Locate the cell with the specified text and output its (x, y) center coordinate. 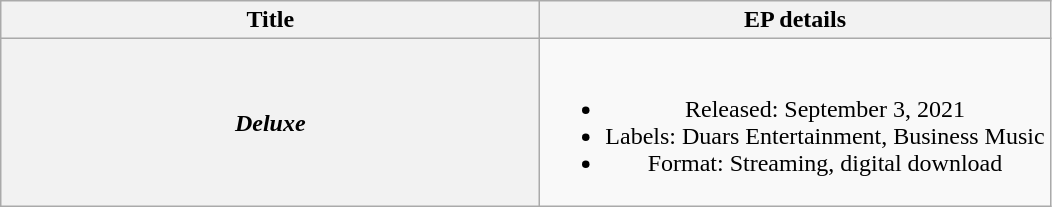
Title (270, 20)
Released: September 3, 2021Labels: Duars Entertainment, Business MusicFormat: Streaming, digital download (795, 122)
EP details (795, 20)
Deluxe (270, 122)
